Output the (x, y) coordinate of the center of the cell containing the given text.  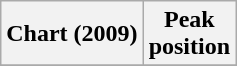
Chart (2009) (72, 34)
Peakposition (189, 34)
